Find where the given text appears and provide that cell's center as (x, y) coordinate. 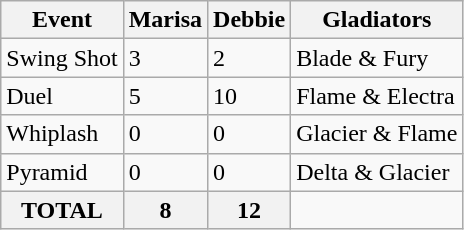
Gladiators (377, 20)
8 (165, 210)
Swing Shot (62, 58)
Glacier & Flame (377, 134)
Event (62, 20)
10 (250, 96)
Duel (62, 96)
Flame & Electra (377, 96)
Pyramid (62, 172)
TOTAL (62, 210)
Delta & Glacier (377, 172)
12 (250, 210)
Whiplash (62, 134)
Marisa (165, 20)
3 (165, 58)
Debbie (250, 20)
5 (165, 96)
2 (250, 58)
Blade & Fury (377, 58)
